Detect which cell encompasses the target text, then output its [x, y] center coordinate. 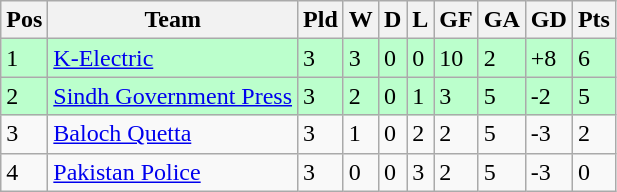
Pts [594, 20]
K-Electric [173, 58]
Pos [24, 20]
Pld [321, 20]
-2 [548, 96]
GF [456, 20]
4 [24, 172]
GA [502, 20]
Baloch Quetta [173, 134]
GD [548, 20]
+8 [548, 58]
10 [456, 58]
6 [594, 58]
W [360, 20]
Team [173, 20]
L [420, 20]
D [392, 20]
Pakistan Police [173, 172]
Sindh Government Press [173, 96]
